Return the [x, y] coordinate for the center point of the cell that contains the specified text.  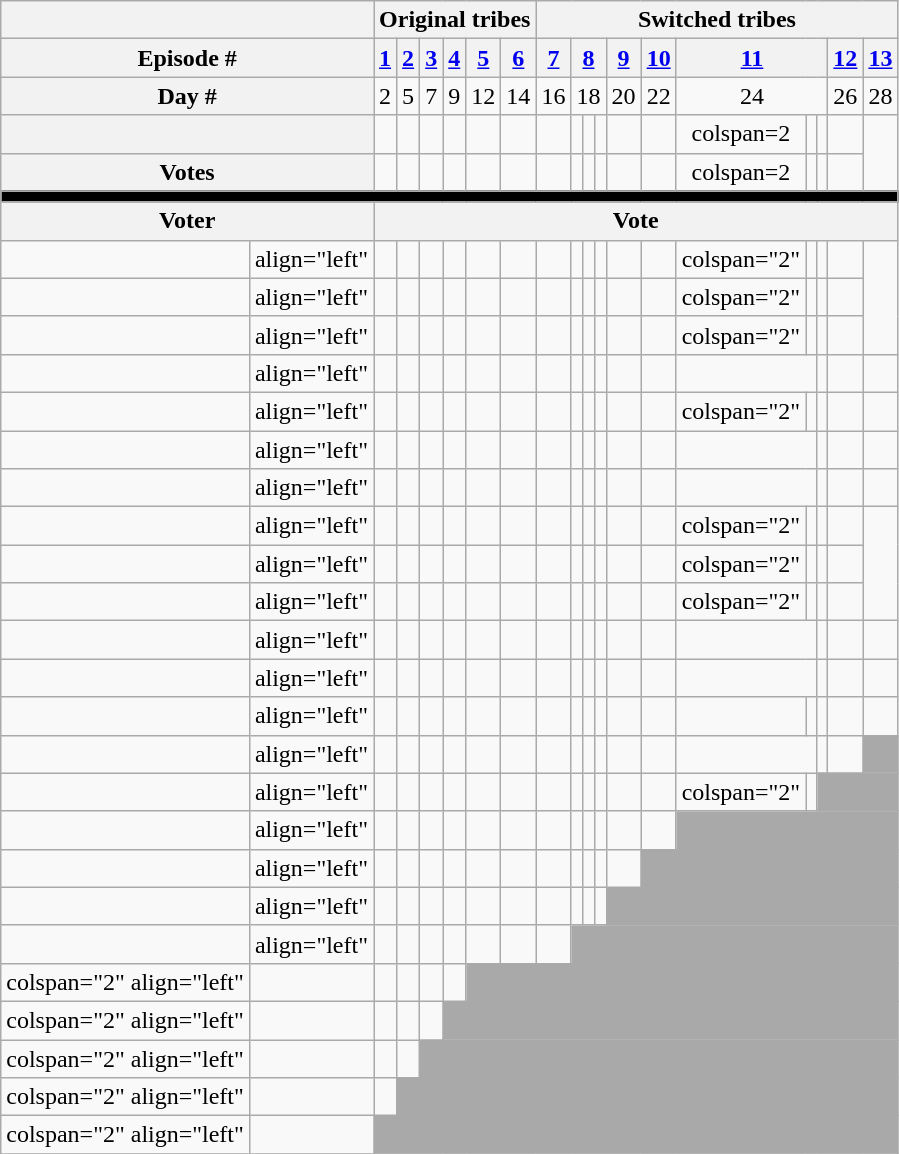
28 [880, 96]
Switched tribes [717, 20]
13 [880, 58]
10 [658, 58]
Vote [636, 221]
Episode # [188, 58]
14 [518, 96]
26 [846, 96]
1 [386, 58]
11 [752, 58]
Voter [188, 221]
18 [588, 96]
6 [518, 58]
8 [588, 58]
24 [752, 96]
20 [624, 96]
4 [454, 58]
Original tribes [455, 20]
Day # [188, 96]
Votes [188, 172]
3 [432, 58]
22 [658, 96]
16 [554, 96]
